Provide the (x, y) coordinate of the cell's center where the given text is located.  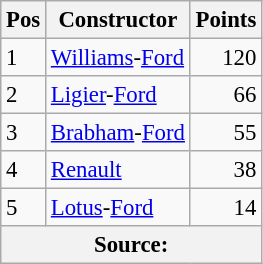
120 (226, 58)
Points (226, 20)
Renault (118, 170)
2 (24, 95)
Constructor (118, 20)
66 (226, 95)
38 (226, 170)
14 (226, 208)
Brabham-Ford (118, 133)
4 (24, 170)
Source: (132, 245)
1 (24, 58)
3 (24, 133)
Ligier-Ford (118, 95)
Pos (24, 20)
55 (226, 133)
Lotus-Ford (118, 208)
5 (24, 208)
Williams-Ford (118, 58)
